From the cell containing the given text, extract its center point as (X, Y) coordinate. 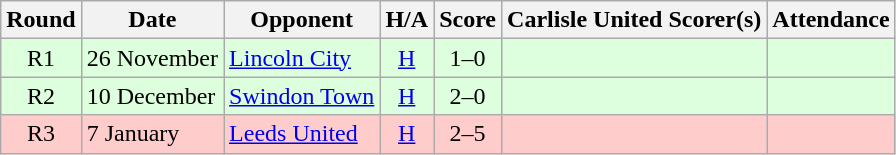
R1 (41, 58)
Leeds United (302, 134)
R3 (41, 134)
2–0 (468, 96)
Score (468, 20)
10 December (152, 96)
Swindon Town (302, 96)
Opponent (302, 20)
2–5 (468, 134)
26 November (152, 58)
Round (41, 20)
Carlisle United Scorer(s) (634, 20)
Lincoln City (302, 58)
1–0 (468, 58)
Date (152, 20)
7 January (152, 134)
Attendance (831, 20)
R2 (41, 96)
H/A (407, 20)
